Output the (X, Y) coordinate of the center of the cell containing the given text.  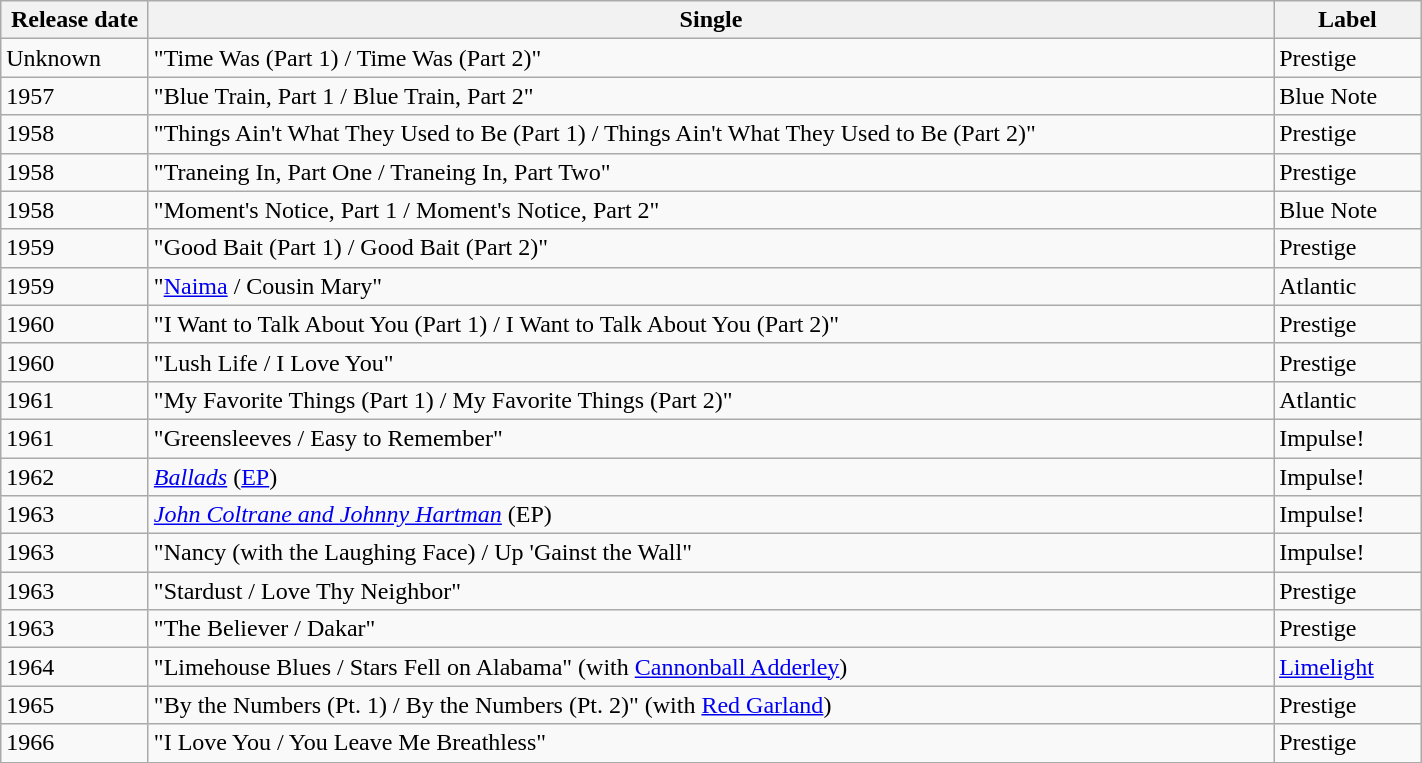
"Greensleeves / Easy to Remember" (710, 438)
"Blue Train, Part 1 / Blue Train, Part 2" (710, 96)
1962 (75, 477)
"Time Was (Part 1) / Time Was (Part 2)" (710, 58)
"Good Bait (Part 1) / Good Bait (Part 2)" (710, 248)
John Coltrane and Johnny Hartman (EP) (710, 515)
Release date (75, 20)
1966 (75, 743)
"Stardust / Love Thy Neighbor" (710, 591)
"Nancy (with the Laughing Face) / Up 'Gainst the Wall" (710, 553)
"By the Numbers (Pt. 1) / By the Numbers (Pt. 2)" (with Red Garland) (710, 705)
"Traneing In, Part One / Traneing In, Part Two" (710, 172)
Ballads (EP) (710, 477)
Limelight (1348, 667)
Single (710, 20)
"I Want to Talk About You (Part 1) / I Want to Talk About You (Part 2)" (710, 324)
1965 (75, 705)
1964 (75, 667)
"Naima / Cousin Mary" (710, 286)
"Things Ain't What They Used to Be (Part 1) / Things Ain't What They Used to Be (Part 2)" (710, 134)
"My Favorite Things (Part 1) / My Favorite Things (Part 2)" (710, 400)
"Moment's Notice, Part 1 / Moment's Notice, Part 2" (710, 210)
"The Believer / Dakar" (710, 629)
"Lush Life / I Love You" (710, 362)
Label (1348, 20)
1957 (75, 96)
"I Love You / You Leave Me Breathless" (710, 743)
"Limehouse Blues / Stars Fell on Alabama" (with Cannonball Adderley) (710, 667)
Unknown (75, 58)
